Provide the (x, y) coordinate of the cell's center where the given text is located.  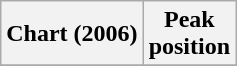
Chart (2006) (72, 34)
Peakposition (189, 34)
